Extract the (x, y) coordinate from the center of the cell holding the provided text.  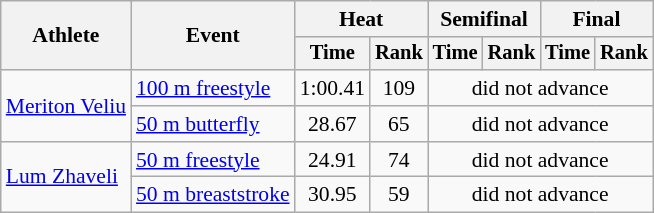
Semifinal (484, 19)
1:00.41 (332, 88)
Lum Zhaveli (66, 178)
59 (399, 195)
28.67 (332, 124)
Event (213, 36)
24.91 (332, 160)
74 (399, 160)
50 m freestyle (213, 160)
109 (399, 88)
65 (399, 124)
30.95 (332, 195)
Meriton Veliu (66, 106)
Final (596, 19)
Heat (362, 19)
50 m breaststroke (213, 195)
50 m butterfly (213, 124)
100 m freestyle (213, 88)
Athlete (66, 36)
